Return the [x, y] coordinate for the center point of the cell that contains the specified text.  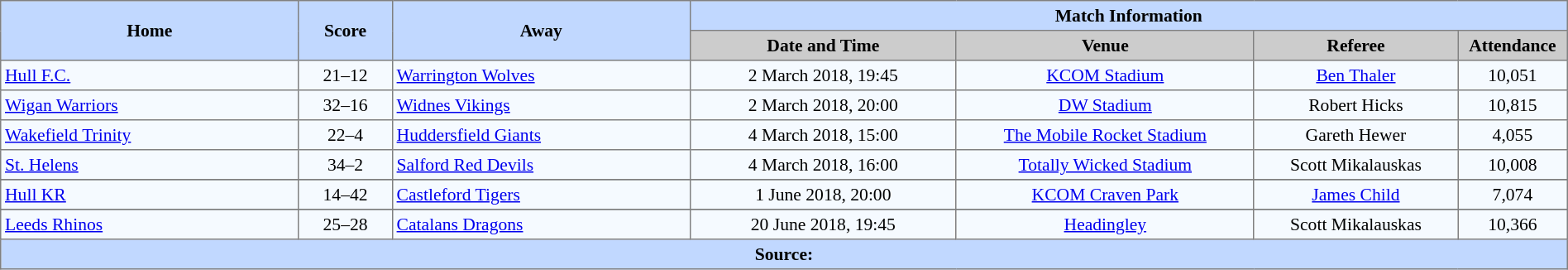
KCOM Craven Park [1105, 195]
Huddersfield Giants [541, 135]
10,008 [1513, 165]
Attendance [1513, 46]
St. Helens [150, 165]
10,366 [1513, 224]
10,815 [1513, 105]
Referee [1355, 46]
Castleford Tigers [541, 195]
Date and Time [823, 46]
1 June 2018, 20:00 [823, 195]
Catalans Dragons [541, 224]
Venue [1105, 46]
14–42 [346, 195]
Hull F.C. [150, 75]
4,055 [1513, 135]
7,074 [1513, 195]
Salford Red Devils [541, 165]
4 March 2018, 16:00 [823, 165]
DW Stadium [1105, 105]
Ben Thaler [1355, 75]
Robert Hicks [1355, 105]
Score [346, 31]
Gareth Hewer [1355, 135]
Widnes Vikings [541, 105]
21–12 [346, 75]
Headingley [1105, 224]
Totally Wicked Stadium [1105, 165]
Hull KR [150, 195]
James Child [1355, 195]
2 March 2018, 20:00 [823, 105]
Leeds Rhinos [150, 224]
Wigan Warriors [150, 105]
Warrington Wolves [541, 75]
Home [150, 31]
Source: [784, 254]
34–2 [346, 165]
Wakefield Trinity [150, 135]
Match Information [1128, 16]
25–28 [346, 224]
4 March 2018, 15:00 [823, 135]
32–16 [346, 105]
2 March 2018, 19:45 [823, 75]
The Mobile Rocket Stadium [1105, 135]
20 June 2018, 19:45 [823, 224]
10,051 [1513, 75]
KCOM Stadium [1105, 75]
22–4 [346, 135]
Away [541, 31]
